Output the (X, Y) coordinate of the center of the cell containing the given text.  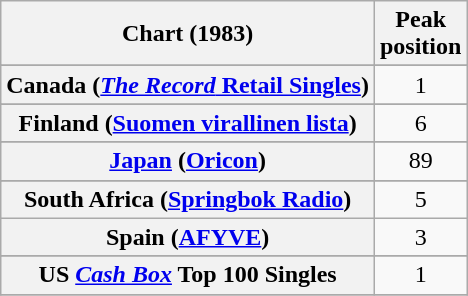
Japan (Oricon) (188, 161)
Finland (Suomen virallinen lista) (188, 123)
3 (420, 237)
South Africa (Springbok Radio) (188, 199)
89 (420, 161)
Canada (The Record Retail Singles) (188, 85)
5 (420, 199)
6 (420, 123)
Spain (AFYVE) (188, 237)
Peakposition (420, 34)
Chart (1983) (188, 34)
US Cash Box Top 100 Singles (188, 275)
